Provide the [X, Y] coordinate of the cell's center where the given text is located.  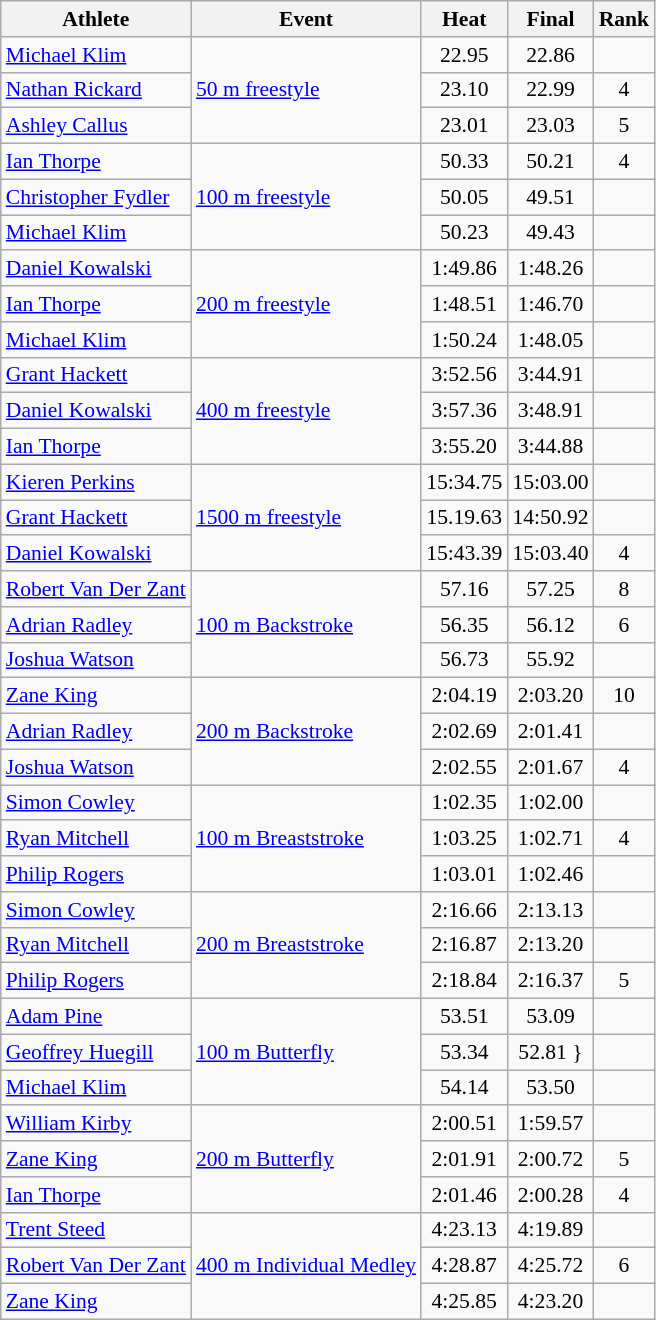
15:03.00 [550, 482]
4:23.20 [550, 1302]
1:48.05 [550, 340]
Trent Steed [96, 1230]
1500 m freestyle [306, 518]
56.12 [550, 625]
2:16.87 [464, 945]
50.23 [464, 233]
200 m Backstroke [306, 732]
4:25.85 [464, 1302]
Adam Pine [96, 1017]
Athlete [96, 19]
56.73 [464, 660]
Rank [624, 19]
3:44.91 [550, 375]
2:01.41 [550, 732]
Christopher Fydler [96, 197]
100 m Backstroke [306, 624]
4:25.72 [550, 1266]
Nathan Rickard [96, 90]
22.95 [464, 55]
50 m freestyle [306, 90]
50.05 [464, 197]
3:55.20 [464, 447]
4:23.13 [464, 1230]
2:13.13 [550, 910]
53.34 [464, 1052]
15.19.63 [464, 518]
14:50.92 [550, 518]
3:52.56 [464, 375]
54.14 [464, 1088]
2:04.19 [464, 696]
23.10 [464, 90]
2:18.84 [464, 981]
55.92 [550, 660]
50.21 [550, 162]
3:48.91 [550, 411]
57.16 [464, 589]
15:03.40 [550, 554]
2:01.91 [464, 1159]
3:44.88 [550, 447]
100 m Breaststroke [306, 838]
200 m freestyle [306, 304]
100 m Butterfly [306, 1052]
23.01 [464, 126]
200 m Butterfly [306, 1160]
4:19.89 [550, 1230]
2:00.28 [550, 1195]
Heat [464, 19]
2:13.20 [550, 945]
1:50.24 [464, 340]
1:02.00 [550, 803]
22.99 [550, 90]
1:59.57 [550, 1124]
10 [624, 696]
2:02.55 [464, 767]
15:34.75 [464, 482]
22.86 [550, 55]
1:03.01 [464, 874]
1:48.51 [464, 304]
2:02.69 [464, 732]
56.35 [464, 625]
2:00.51 [464, 1124]
57.25 [550, 589]
Geoffrey Huegill [96, 1052]
53.50 [550, 1088]
1:46.70 [550, 304]
8 [624, 589]
1:02.35 [464, 803]
53.09 [550, 1017]
Kieren Perkins [96, 482]
3:57.36 [464, 411]
49.51 [550, 197]
Event [306, 19]
1:02.71 [550, 839]
1:02.46 [550, 874]
50.33 [464, 162]
2:01.46 [464, 1195]
2:16.37 [550, 981]
49.43 [550, 233]
2:01.67 [550, 767]
2:16.66 [464, 910]
400 m freestyle [306, 410]
William Kirby [96, 1124]
Ashley Callus [96, 126]
15:43.39 [464, 554]
1:48.26 [550, 269]
400 m Individual Medley [306, 1266]
Final [550, 19]
1:49.86 [464, 269]
52.81 } [550, 1052]
4:28.87 [464, 1266]
200 m Breaststroke [306, 946]
53.51 [464, 1017]
2:03.20 [550, 696]
100 m freestyle [306, 198]
23.03 [550, 126]
1:03.25 [464, 839]
2:00.72 [550, 1159]
